Scan for the cell matching the given text and deliver its [X, Y] coordinate at center. 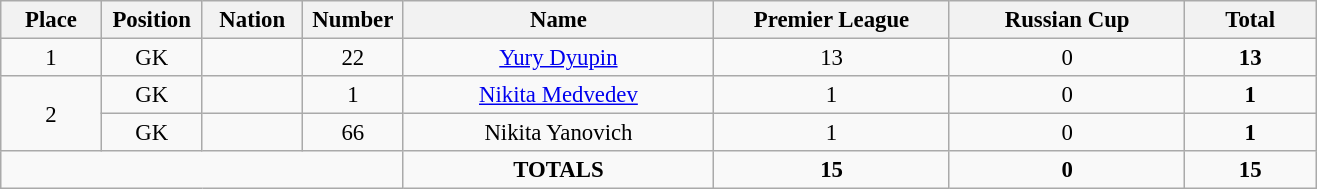
Number [354, 20]
Total [1250, 20]
TOTALS [558, 170]
Nikita Yanovich [558, 133]
Position [152, 20]
Nikita Medvedev [558, 95]
Place [52, 20]
2 [52, 114]
Name [558, 20]
Russian Cup [1067, 20]
66 [354, 133]
22 [354, 58]
Yury Dyupin [558, 58]
Premier League [832, 20]
Nation [252, 20]
